Scan for the cell matching the given text and deliver its [x, y] coordinate at center. 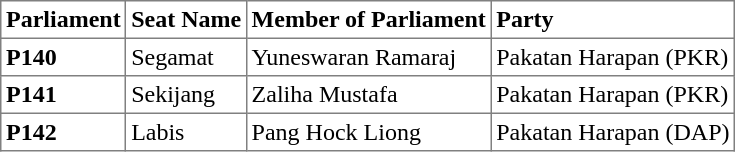
Labis [186, 132]
Party [613, 20]
Member of Parliament [368, 20]
Pang Hock Liong [368, 132]
Seat Name [186, 20]
Pakatan Harapan (DAP) [613, 132]
Parliament [64, 20]
P140 [64, 57]
Sekijang [186, 95]
Segamat [186, 57]
P142 [64, 132]
P141 [64, 95]
Yuneswaran Ramaraj [368, 57]
Zaliha Mustafa [368, 95]
